Find where the given text appears and provide that cell's center as (X, Y) coordinate. 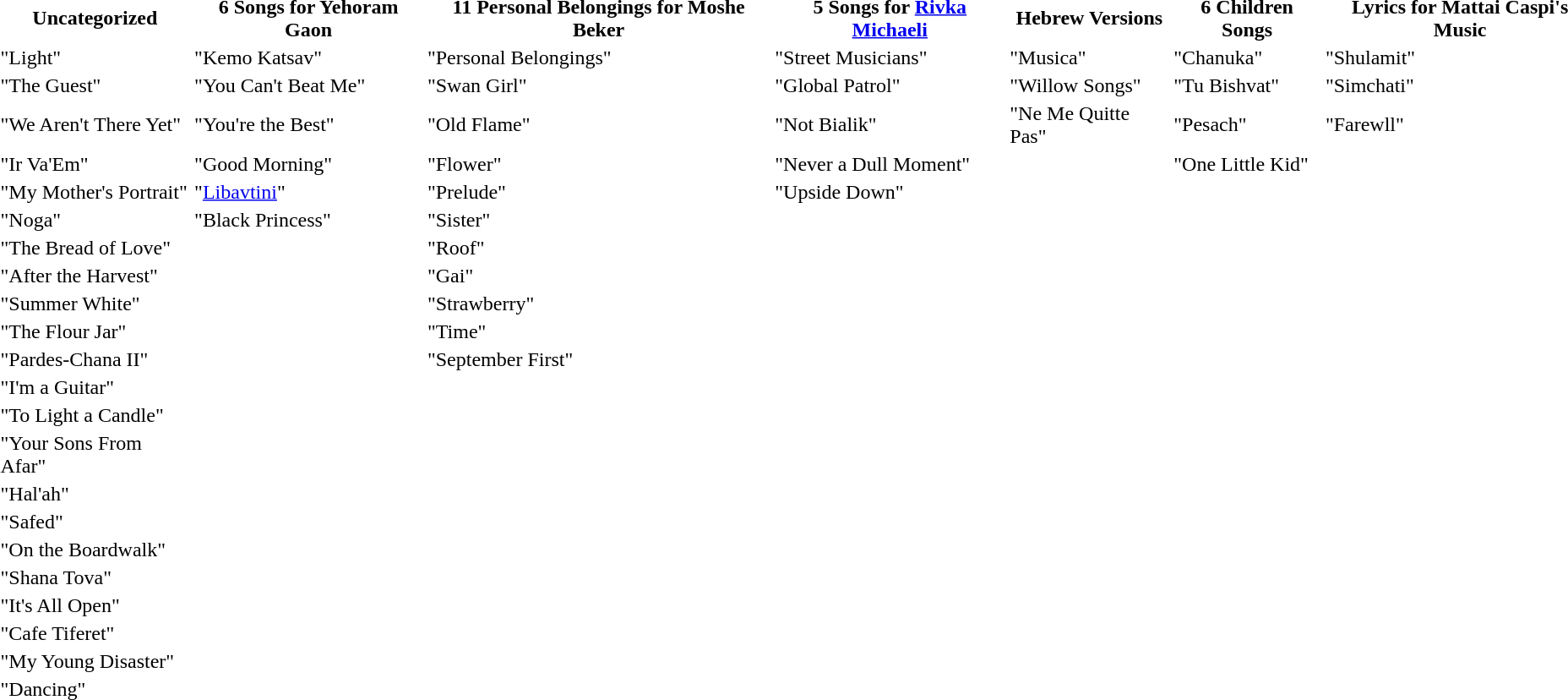
"Global Patrol" (890, 85)
"Never a Dull Moment" (890, 164)
"Street Musicians" (890, 57)
"Old Flame" (598, 125)
"Black Princess" (309, 220)
"Not Bialik" (890, 125)
"Chanuka" (1247, 57)
"Flower" (598, 164)
"Prelude" (598, 192)
"Gai" (598, 276)
"Good Morning" (309, 164)
"Roof" (598, 248)
"Upside Down" (890, 192)
"Personal Belongings" (598, 57)
"September First" (598, 359)
"You Can't Beat Me" (309, 85)
"Libavtini" (309, 192)
"Strawberry" (598, 304)
"Musica" (1090, 57)
"Ne Me Quitte Pas" (1090, 125)
"Tu Bishvat" (1247, 85)
"One Little Kid" (1247, 164)
"Time" (598, 331)
"Pesach" (1247, 125)
"Kemo Katsav" (309, 57)
"Swan Girl" (598, 85)
"Willow Songs" (1090, 85)
"Sister" (598, 220)
"You're the Best" (309, 125)
